Extract the (x, y) coordinate from the center of the cell holding the provided text.  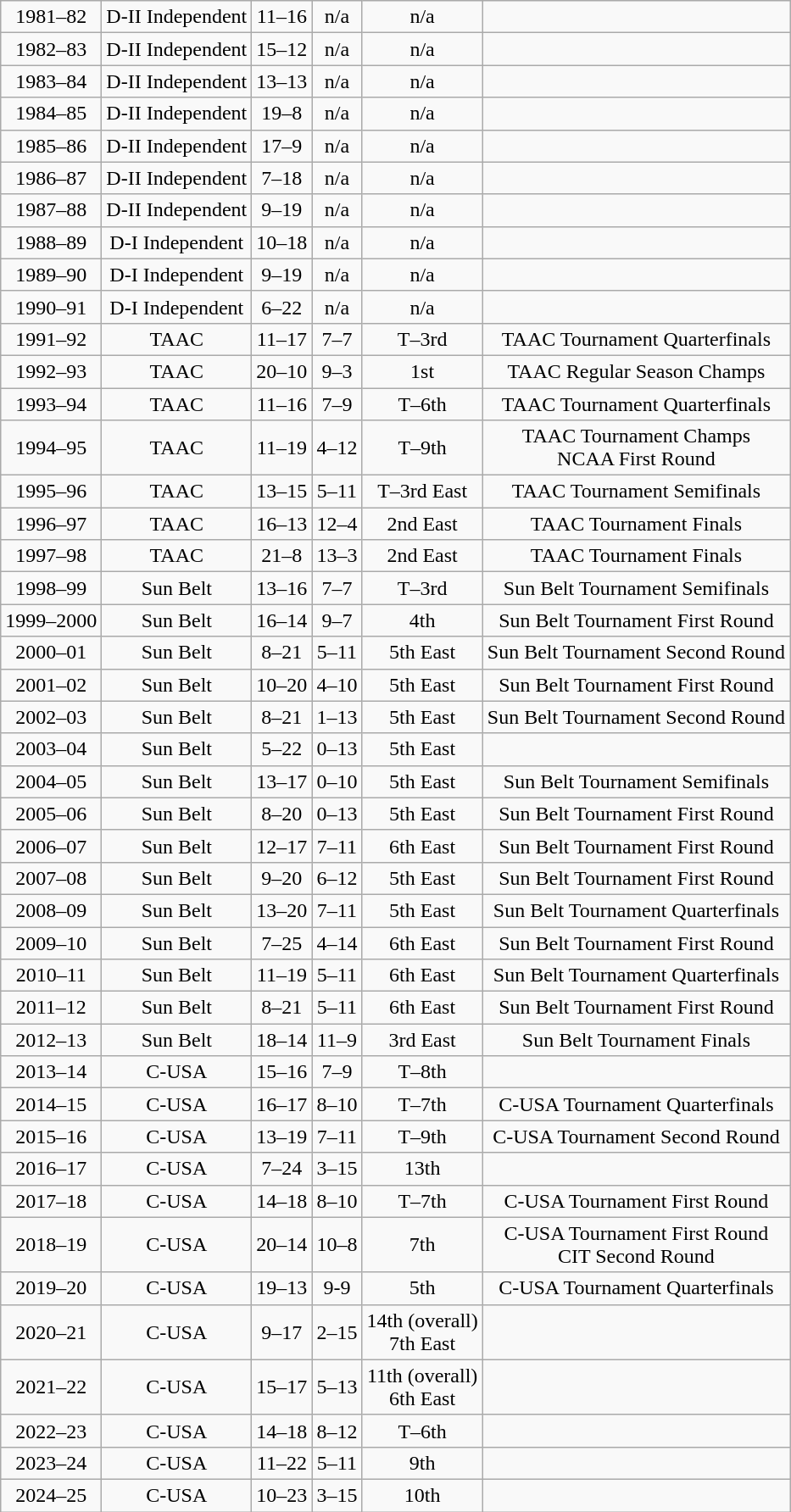
TAAC Regular Season Champs (636, 371)
13–15 (281, 492)
9-9 (337, 1288)
2003–04 (51, 749)
2016–17 (51, 1169)
2011–12 (51, 1008)
11–22 (281, 1463)
13–13 (281, 81)
TAAC Tournament ChampsNCAA First Round (636, 447)
11th (overall)6th East (422, 1387)
9–17 (281, 1332)
2000–01 (51, 653)
1998–99 (51, 588)
5–13 (337, 1387)
1997–98 (51, 556)
1983–84 (51, 81)
2006–07 (51, 846)
15–12 (281, 49)
2014–15 (51, 1104)
2021–22 (51, 1387)
C-USA Tournament First Round (636, 1201)
1–13 (337, 717)
10–18 (281, 242)
T–3rd East (422, 492)
TAAC Tournament Semifinals (636, 492)
1990–91 (51, 307)
10–23 (281, 1495)
2–15 (337, 1332)
15–17 (281, 1387)
1982–83 (51, 49)
7–24 (281, 1169)
1992–93 (51, 371)
8–12 (337, 1431)
2010–11 (51, 976)
9th (422, 1463)
C-USA Tournament First RoundCIT Second Round (636, 1244)
11–9 (337, 1040)
2024–25 (51, 1495)
1994–95 (51, 447)
13–19 (281, 1137)
0–10 (337, 781)
2019–20 (51, 1288)
1st (422, 371)
19–8 (281, 114)
16–13 (281, 524)
1988–89 (51, 242)
1985–86 (51, 146)
1989–90 (51, 275)
12–4 (337, 524)
1986–87 (51, 178)
16–14 (281, 620)
13th (422, 1169)
13–17 (281, 781)
1984–85 (51, 114)
13–16 (281, 588)
11–17 (281, 339)
2004–05 (51, 781)
5–22 (281, 749)
2018–19 (51, 1244)
18–14 (281, 1040)
2002–03 (51, 717)
1987–88 (51, 210)
2009–10 (51, 943)
1991–92 (51, 339)
C-USA Tournament Second Round (636, 1137)
2001–02 (51, 685)
9–20 (281, 878)
10–20 (281, 685)
7–25 (281, 943)
6–12 (337, 878)
1981–82 (51, 17)
T–8th (422, 1072)
9–7 (337, 620)
2007–08 (51, 878)
4th (422, 620)
2023–24 (51, 1463)
13–3 (337, 556)
6–22 (281, 307)
10th (422, 1495)
17–9 (281, 146)
2022–23 (51, 1431)
16–17 (281, 1104)
2005–06 (51, 814)
1999–2000 (51, 620)
1995–96 (51, 492)
15–16 (281, 1072)
5th (422, 1288)
14th (overall)7th East (422, 1332)
2013–14 (51, 1072)
10–8 (337, 1244)
4–10 (337, 685)
2015–16 (51, 1137)
Sun Belt Tournament Finals (636, 1040)
2020–21 (51, 1332)
2012–13 (51, 1040)
13–20 (281, 910)
4–12 (337, 447)
7–18 (281, 178)
2008–09 (51, 910)
1993–94 (51, 404)
12–17 (281, 846)
20–10 (281, 371)
19–13 (281, 1288)
20–14 (281, 1244)
21–8 (281, 556)
9–3 (337, 371)
4–14 (337, 943)
8–20 (281, 814)
3rd East (422, 1040)
1996–97 (51, 524)
7th (422, 1244)
2017–18 (51, 1201)
